Locate the cell with the specified text and output its [X, Y] center coordinate. 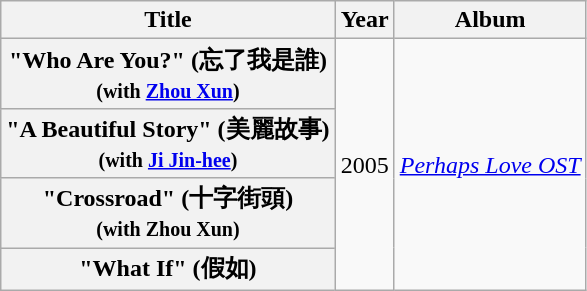
"Who Are You?" (忘了我是誰)(with Zhou Xun) [168, 74]
2005 [364, 164]
Year [364, 20]
"Crossroad" (十字街頭)(with Zhou Xun) [168, 213]
"What If" (假如) [168, 270]
Title [168, 20]
Album [490, 20]
Perhaps Love OST [490, 164]
"A Beautiful Story" (美麗故事)(with Ji Jin-hee) [168, 143]
